Determine the (X, Y) coordinate at the center of the cell enclosing the given text.  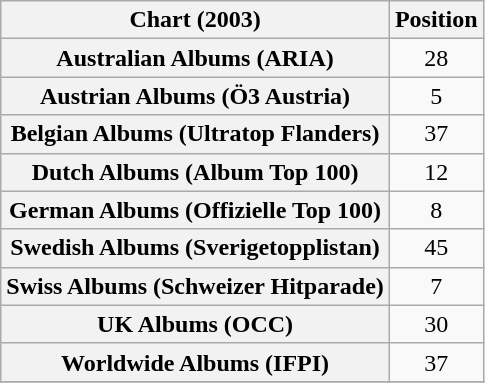
UK Albums (OCC) (196, 324)
12 (436, 172)
Swedish Albums (Sverigetopplistan) (196, 248)
28 (436, 58)
Australian Albums (ARIA) (196, 58)
Chart (2003) (196, 20)
Position (436, 20)
30 (436, 324)
Dutch Albums (Album Top 100) (196, 172)
5 (436, 96)
7 (436, 286)
Swiss Albums (Schweizer Hitparade) (196, 286)
8 (436, 210)
German Albums (Offizielle Top 100) (196, 210)
Belgian Albums (Ultratop Flanders) (196, 134)
45 (436, 248)
Worldwide Albums (IFPI) (196, 362)
Austrian Albums (Ö3 Austria) (196, 96)
